Find where the given text appears and provide that cell's center as [X, Y] coordinate. 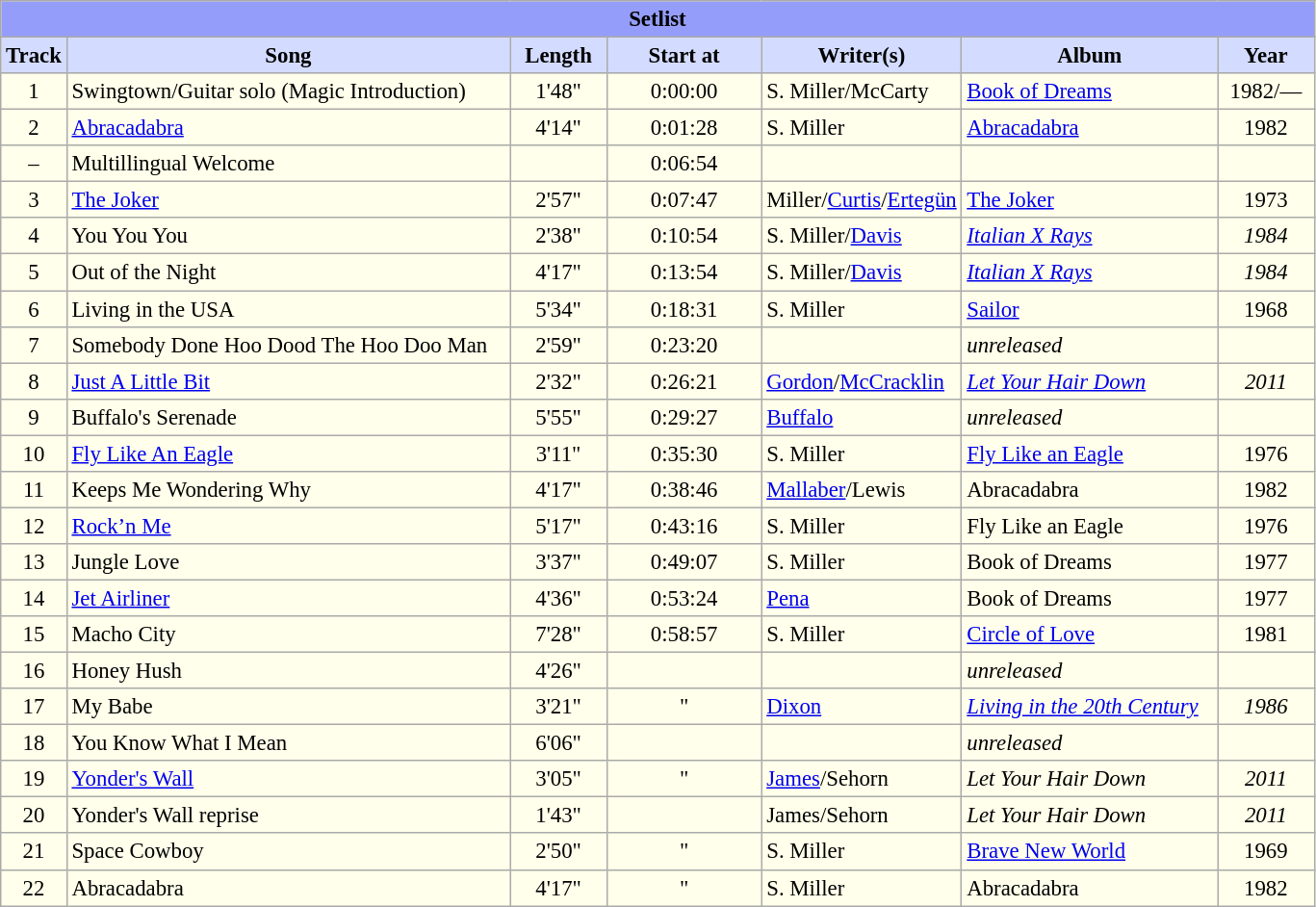
Yonder's Wall reprise [289, 816]
6 [34, 309]
0:01:28 [684, 128]
3'05" [558, 779]
0:49:07 [684, 562]
Brave New World [1090, 852]
Gordon/McCracklin [862, 381]
1'48" [558, 91]
2 [34, 128]
1'43" [558, 816]
3'37" [558, 562]
5'34" [558, 309]
5 [34, 272]
0:23:20 [684, 345]
Buffalo [862, 417]
Sailor [1090, 309]
Space Cowboy [289, 852]
Setlist [658, 19]
– [34, 164]
Jet Airliner [289, 598]
3'21" [558, 707]
4'36" [558, 598]
2'32" [558, 381]
17 [34, 707]
You You You [289, 236]
19 [34, 779]
Multillingual Welcome [289, 164]
Year [1267, 56]
Dixon [862, 707]
3'11" [558, 453]
13 [34, 562]
7'28" [558, 635]
Length [558, 56]
1968 [1267, 309]
5'17" [558, 526]
2'57" [558, 200]
2'59" [558, 345]
Just A Little Bit [289, 381]
Start at [684, 56]
7 [34, 345]
Living in the 20th Century [1090, 707]
Song [289, 56]
Mallaber/Lewis [862, 490]
18 [34, 743]
1982/— [1267, 91]
1986 [1267, 707]
6'06" [558, 743]
22 [34, 888]
Jungle Love [289, 562]
0:06:54 [684, 164]
1 [34, 91]
0:26:21 [684, 381]
4'26" [558, 671]
15 [34, 635]
You Know What I Mean [289, 743]
8 [34, 381]
Rock’n Me [289, 526]
Album [1090, 56]
0:53:24 [684, 598]
0:10:54 [684, 236]
0:35:30 [684, 453]
20 [34, 816]
4 [34, 236]
Living in the USA [289, 309]
0:58:57 [684, 635]
12 [34, 526]
S. Miller/McCarty [862, 91]
Out of the Night [289, 272]
Miller/Curtis/Ertegün [862, 200]
Swingtown/Guitar solo (Magic Introduction) [289, 91]
0:38:46 [684, 490]
Fly Like An Eagle [289, 453]
Keeps Me Wondering Why [289, 490]
10 [34, 453]
0:18:31 [684, 309]
Yonder's Wall [289, 779]
1981 [1267, 635]
Circle of Love [1090, 635]
My Babe [289, 707]
Buffalo's Serenade [289, 417]
1969 [1267, 852]
5'55" [558, 417]
Pena [862, 598]
9 [34, 417]
0:00:00 [684, 91]
0:29:27 [684, 417]
2'50" [558, 852]
16 [34, 671]
11 [34, 490]
Writer(s) [862, 56]
1973 [1267, 200]
Track [34, 56]
14 [34, 598]
3 [34, 200]
0:13:54 [684, 272]
21 [34, 852]
4'14" [558, 128]
0:43:16 [684, 526]
Macho City [289, 635]
0:07:47 [684, 200]
Somebody Done Hoo Dood The Hoo Doo Man [289, 345]
Honey Hush [289, 671]
2'38" [558, 236]
